Search for the cell housing the specified text and yield its [X, Y] center coordinate. 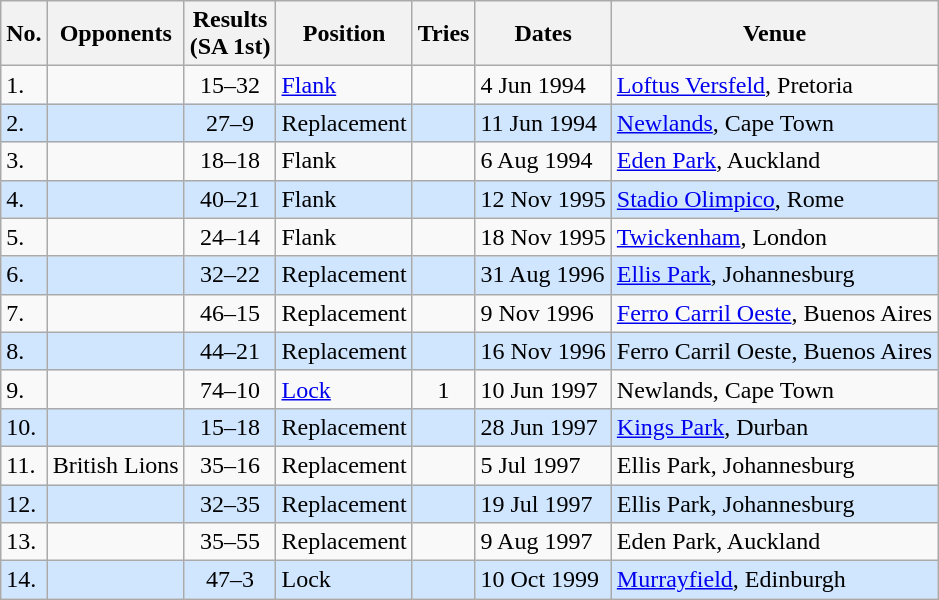
Venue [774, 34]
28 Jun 1997 [543, 427]
12 Nov 1995 [543, 199]
7. [24, 313]
11. [24, 465]
Results(SA 1st) [230, 34]
10 Jun 1997 [543, 389]
16 Nov 1996 [543, 351]
44–21 [230, 351]
27–9 [230, 123]
Twickenham, London [774, 237]
11 Jun 1994 [543, 123]
9 Aug 1997 [543, 542]
35–16 [230, 465]
10 Oct 1999 [543, 580]
Loftus Versfeld, Pretoria [774, 85]
15–32 [230, 85]
32–35 [230, 503]
32–22 [230, 275]
9. [24, 389]
1. [24, 85]
19 Jul 1997 [543, 503]
British Lions [116, 465]
Position [344, 34]
12. [24, 503]
10. [24, 427]
2. [24, 123]
Dates [543, 34]
46–15 [230, 313]
6. [24, 275]
Stadio Olimpico, Rome [774, 199]
9 Nov 1996 [543, 313]
5 Jul 1997 [543, 465]
15–18 [230, 427]
Murrayfield, Edinburgh [774, 580]
No. [24, 34]
Opponents [116, 34]
6 Aug 1994 [543, 161]
47–3 [230, 580]
4 Jun 1994 [543, 85]
5. [24, 237]
13. [24, 542]
35–55 [230, 542]
18 Nov 1995 [543, 237]
8. [24, 351]
31 Aug 1996 [543, 275]
3. [24, 161]
18–18 [230, 161]
14. [24, 580]
40–21 [230, 199]
4. [24, 199]
24–14 [230, 237]
Tries [444, 34]
1 [444, 389]
Kings Park, Durban [774, 427]
74–10 [230, 389]
